Provide the (X, Y) coordinate of the cell's center where the given text is located.  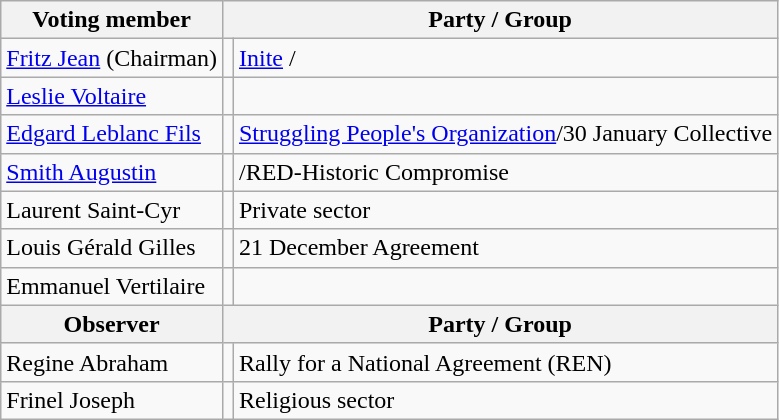
Leslie Voltaire (112, 96)
Smith Augustin (112, 172)
Edgard Leblanc Fils (112, 134)
Laurent Saint-Cyr (112, 210)
Regine Abraham (112, 362)
Private sector (505, 210)
Religious sector (505, 400)
Emmanuel Vertilaire (112, 286)
Fritz Jean (Chairman) (112, 58)
Rally for a National Agreement (REN) (505, 362)
Louis Gérald Gilles (112, 248)
Observer (112, 324)
/RED-Historic Compromise (505, 172)
Frinel Joseph (112, 400)
21 December Agreement (505, 248)
Struggling People's Organization/30 January Collective (505, 134)
Voting member (112, 20)
Inite / (505, 58)
